Provide the [X, Y] coordinate of the cell's center where the given text is located.  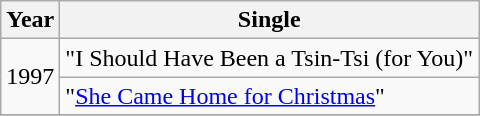
Year [30, 20]
"She Came Home for Christmas" [270, 96]
Single [270, 20]
"I Should Have Been a Tsin-Tsi (for You)" [270, 58]
1997 [30, 77]
